Scan for the cell matching the given text and deliver its (X, Y) coordinate at center. 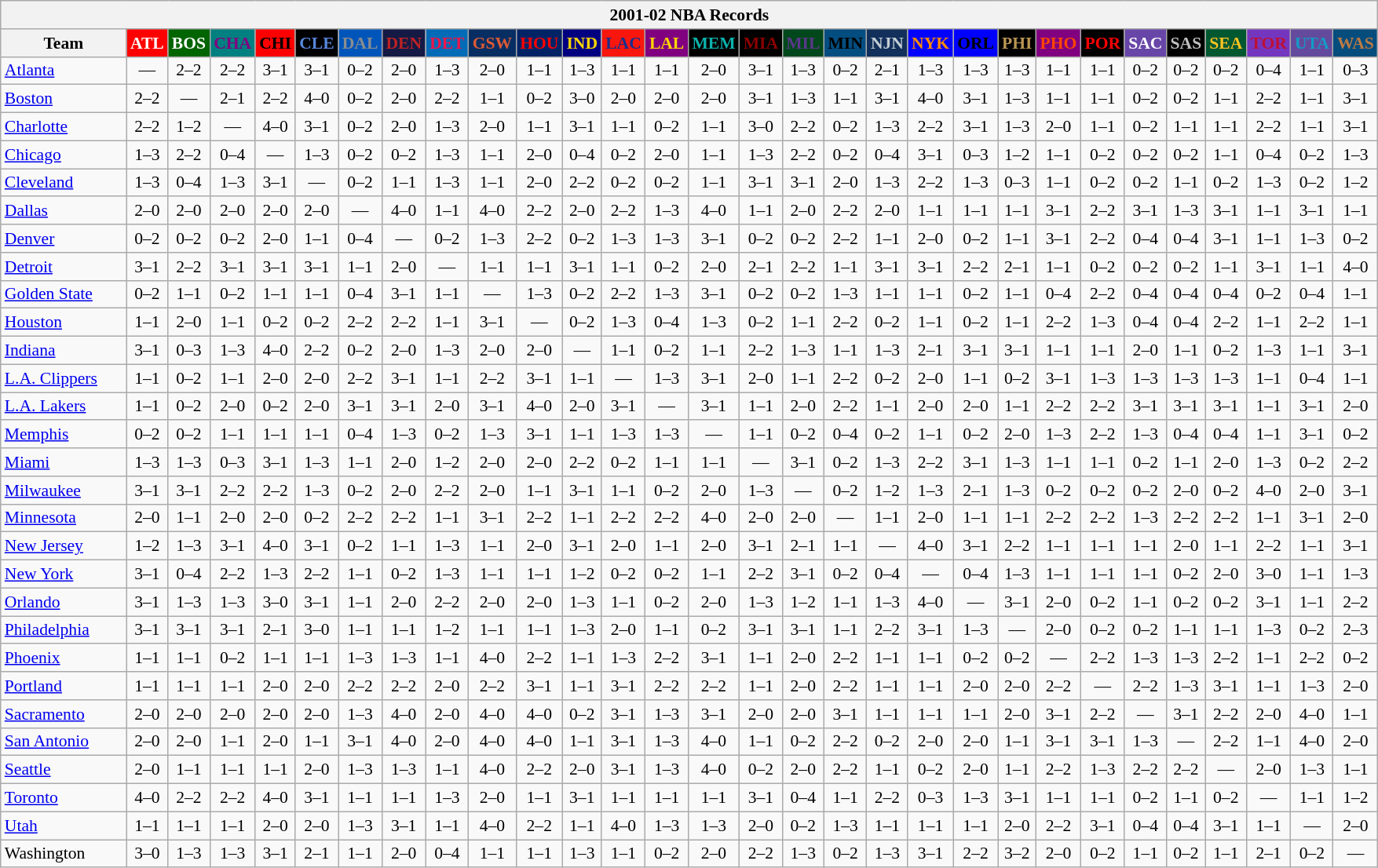
Golden State (64, 294)
Cleveland (64, 183)
San Antonio (64, 742)
LAL (667, 43)
MIA (761, 43)
ATL (148, 43)
Indiana (64, 351)
MEM (713, 43)
Miami (64, 462)
WAS (1355, 43)
DAL (360, 43)
DET (448, 43)
Dallas (64, 211)
CHI (275, 43)
Phoenix (64, 658)
DEN (404, 43)
SAC (1145, 43)
Philadelphia (64, 630)
Portland (64, 686)
MIL (802, 43)
Atlanta (64, 71)
Washington (64, 854)
Chicago (64, 155)
CLE (317, 43)
Team (64, 43)
NYK (930, 43)
Milwaukee (64, 491)
L.A. Lakers (64, 407)
Charlotte (64, 127)
L.A. Clippers (64, 378)
Denver (64, 239)
2–3 (1355, 630)
PHI (1018, 43)
Toronto (64, 798)
SAS (1186, 43)
New York (64, 574)
Minnesota (64, 518)
Memphis (64, 435)
GSW (493, 43)
SEA (1226, 43)
TOR (1269, 43)
Utah (64, 826)
PHO (1058, 43)
New Jersey (64, 546)
2001-02 NBA Records (689, 15)
Detroit (64, 267)
ORL (975, 43)
IND (582, 43)
Boston (64, 99)
UTA (1312, 43)
Sacramento (64, 714)
HOU (539, 43)
Houston (64, 323)
NJN (887, 43)
CHA (232, 43)
MIN (845, 43)
Orlando (64, 602)
POR (1102, 43)
3–2 (1018, 854)
Seattle (64, 770)
BOS (188, 43)
LAC (623, 43)
